Determine the [X, Y] coordinate at the center of the cell enclosing the given text.  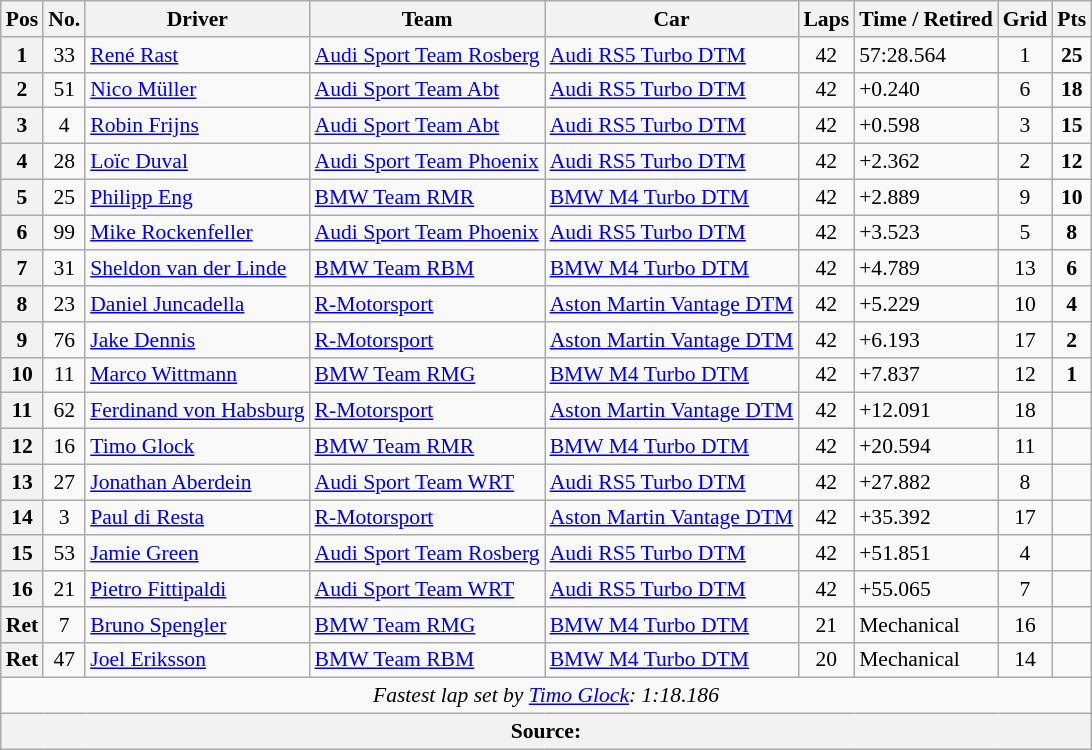
Pietro Fittipaldi [197, 589]
+6.193 [926, 340]
Paul di Resta [197, 518]
27 [64, 482]
Grid [1026, 19]
+35.392 [926, 518]
62 [64, 411]
+27.882 [926, 482]
Source: [546, 732]
Fastest lap set by Timo Glock: 1:18.186 [546, 696]
31 [64, 269]
47 [64, 660]
+0.598 [926, 126]
+4.789 [926, 269]
53 [64, 554]
+5.229 [926, 304]
Laps [826, 19]
Robin Frijns [197, 126]
Sheldon van der Linde [197, 269]
Mike Rockenfeller [197, 233]
Driver [197, 19]
+0.240 [926, 90]
Bruno Spengler [197, 625]
Daniel Juncadella [197, 304]
Car [672, 19]
Joel Eriksson [197, 660]
+3.523 [926, 233]
+12.091 [926, 411]
33 [64, 55]
Pos [22, 19]
+2.889 [926, 197]
76 [64, 340]
57:28.564 [926, 55]
20 [826, 660]
Timo Glock [197, 447]
Jonathan Aberdein [197, 482]
Time / Retired [926, 19]
Ferdinand von Habsburg [197, 411]
+51.851 [926, 554]
51 [64, 90]
Marco Wittmann [197, 375]
Jake Dennis [197, 340]
Jamie Green [197, 554]
Pts [1072, 19]
Nico Müller [197, 90]
Loïc Duval [197, 162]
+55.065 [926, 589]
René Rast [197, 55]
28 [64, 162]
99 [64, 233]
+7.837 [926, 375]
+2.362 [926, 162]
No. [64, 19]
23 [64, 304]
+20.594 [926, 447]
Philipp Eng [197, 197]
Team [428, 19]
